Identify which cell holds the provided text, then report its (X, Y) central coordinate. 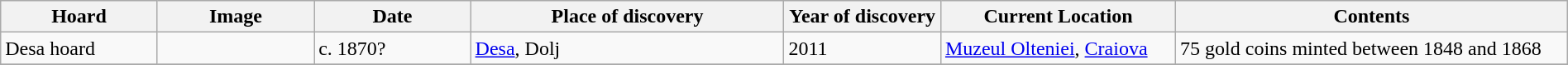
Hoard (79, 17)
Current Location (1058, 17)
Year of discovery (862, 17)
75 gold coins minted between 1848 and 1868 (1372, 48)
2011 (862, 48)
Muzeul Olteniei, Craiova (1058, 48)
Desa, Dolj (627, 48)
Image (235, 17)
Date (392, 17)
Place of discovery (627, 17)
c. 1870? (392, 48)
Desa hoard (79, 48)
Contents (1372, 17)
